Provide the [x, y] coordinate of the cell's center where the given text is located.  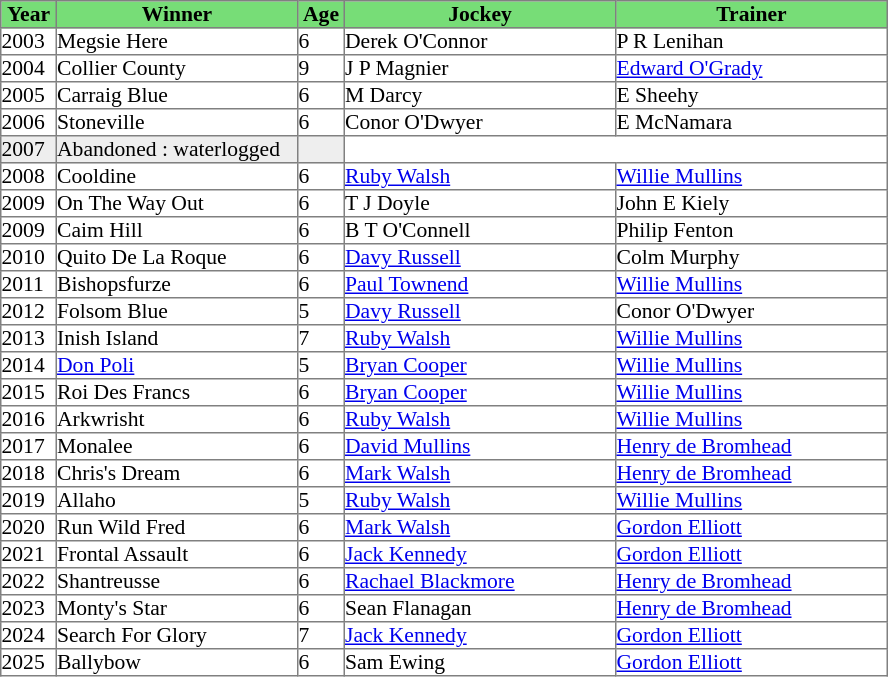
Don Poli [177, 366]
Colm Murphy [752, 258]
2022 [29, 582]
Folsom Blue [177, 312]
E Sheehy [752, 96]
M Darcy [480, 96]
2014 [29, 366]
Frontal Assault [177, 554]
Winner [177, 14]
Philip Fenton [752, 230]
Edward O'Grady [752, 68]
2011 [29, 284]
Stoneville [177, 122]
2004 [29, 68]
2015 [29, 392]
2003 [29, 42]
2013 [29, 338]
2017 [29, 446]
2023 [29, 608]
Derek O'Connor [480, 42]
Bishopsfurze [177, 284]
2007 [29, 150]
Year [29, 14]
2008 [29, 176]
Trainer [752, 14]
Collier County [177, 68]
David Mullins [480, 446]
Run Wild Fred [177, 528]
9 [321, 68]
2020 [29, 528]
J P Magnier [480, 68]
2012 [29, 312]
Paul Townend [480, 284]
Inish Island [177, 338]
Megsie Here [177, 42]
Arkwrisht [177, 420]
T J Doyle [480, 204]
Sam Ewing [480, 662]
2024 [29, 636]
Jockey [480, 14]
Rachael Blackmore [480, 582]
2005 [29, 96]
Monalee [177, 446]
Ballybow [177, 662]
2018 [29, 474]
Roi Des Francs [177, 392]
Age [321, 14]
Shantreusse [177, 582]
John E Kiely [752, 204]
Abandoned : waterlogged [177, 150]
2006 [29, 122]
2025 [29, 662]
P R Lenihan [752, 42]
Search For Glory [177, 636]
On The Way Out [177, 204]
Monty's Star [177, 608]
Sean Flanagan [480, 608]
Carraig Blue [177, 96]
Cooldine [177, 176]
Caim Hill [177, 230]
2010 [29, 258]
Chris's Dream [177, 474]
Allaho [177, 500]
2021 [29, 554]
2019 [29, 500]
B T O'Connell [480, 230]
2016 [29, 420]
E McNamara [752, 122]
Quito De La Roque [177, 258]
